Detect which cell encompasses the target text, then output its (X, Y) center coordinate. 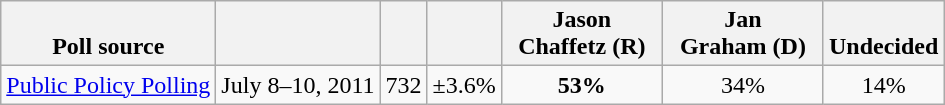
732 (404, 85)
±3.6% (464, 85)
Undecided (883, 34)
14% (883, 85)
JanGraham (D) (742, 34)
Public Policy Polling (108, 85)
34% (742, 85)
July 8–10, 2011 (298, 85)
Poll source (108, 34)
53% (582, 85)
JasonChaffetz (R) (582, 34)
